For the text-containing cell, return its midpoint in (x, y) coordinate format. 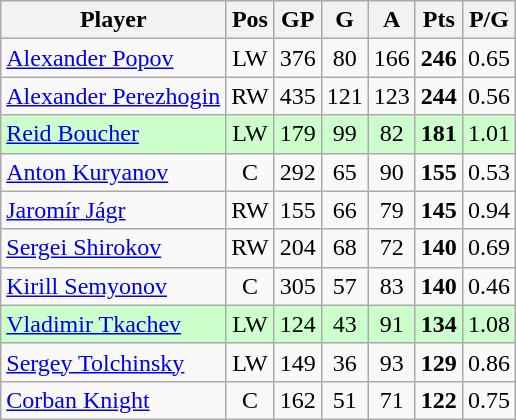
Jaromír Jágr (114, 210)
Sergey Tolchinsky (114, 362)
0.46 (488, 286)
179 (298, 134)
0.56 (488, 96)
Vladimir Tkachev (114, 324)
0.69 (488, 248)
181 (438, 134)
0.53 (488, 172)
122 (438, 400)
Sergei Shirokov (114, 248)
0.65 (488, 58)
1.08 (488, 324)
305 (298, 286)
204 (298, 248)
51 (344, 400)
91 (392, 324)
0.75 (488, 400)
129 (438, 362)
80 (344, 58)
246 (438, 58)
1.01 (488, 134)
0.94 (488, 210)
43 (344, 324)
Kirill Semyonov (114, 286)
68 (344, 248)
P/G (488, 20)
0.86 (488, 362)
99 (344, 134)
123 (392, 96)
Alexander Perezhogin (114, 96)
Pts (438, 20)
83 (392, 286)
Anton Kuryanov (114, 172)
244 (438, 96)
93 (392, 362)
145 (438, 210)
A (392, 20)
66 (344, 210)
90 (392, 172)
134 (438, 324)
Alexander Popov (114, 58)
82 (392, 134)
G (344, 20)
292 (298, 172)
36 (344, 362)
Player (114, 20)
162 (298, 400)
435 (298, 96)
149 (298, 362)
71 (392, 400)
GP (298, 20)
Reid Boucher (114, 134)
72 (392, 248)
124 (298, 324)
Corban Knight (114, 400)
79 (392, 210)
166 (392, 58)
Pos (250, 20)
57 (344, 286)
121 (344, 96)
376 (298, 58)
65 (344, 172)
